Locate the cell with the specified text and output its [X, Y] center coordinate. 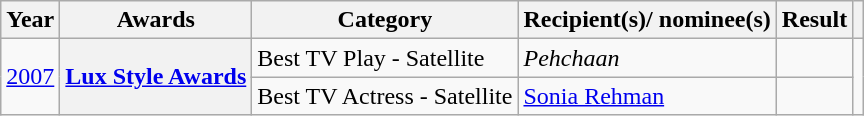
Category [385, 20]
Result [814, 20]
Year [30, 20]
Best TV Play - Satellite [385, 58]
Pehchaan [647, 58]
Lux Style Awards [156, 77]
Awards [156, 20]
Recipient(s)/ nominee(s) [647, 20]
2007 [30, 77]
Sonia Rehman [647, 96]
Best TV Actress - Satellite [385, 96]
